Detect which cell encompasses the target text, then output its [x, y] center coordinate. 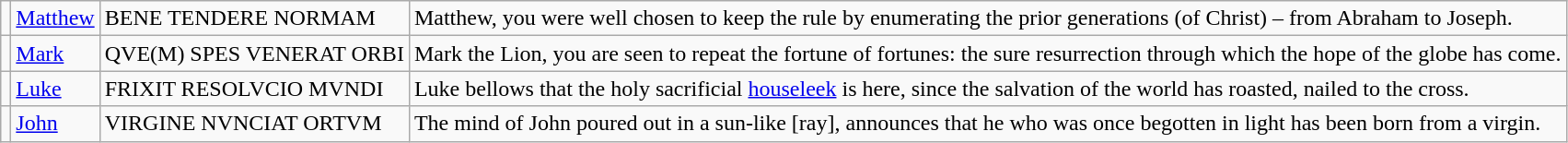
QVE(M) SPES VENERAT ORBI [254, 54]
Matthew, you were well chosen to keep the rule by enumerating the prior generations (of Christ) – from Abraham to Joseph. [987, 18]
VIRGINE NVNCIAT ORTVM [254, 124]
The mind of John poured out in a sun-like [ray], announces that he who was once begotten in light has been born from a virgin. [987, 124]
BENE TENDERE NORMAM [254, 18]
Mark the Lion, you are seen to repeat the fortune of fortunes: the sure resurrection through which the hope of the globe has come. [987, 54]
John [55, 124]
Luke [55, 89]
Luke bellows that the holy sacrificial houseleek is here, since the salvation of the world has roasted, nailed to the cross. [987, 89]
Matthew [55, 18]
FRIXIT RESOLVCIO MVNDI [254, 89]
Mark [55, 54]
